Search for the cell housing the specified text and yield its [x, y] center coordinate. 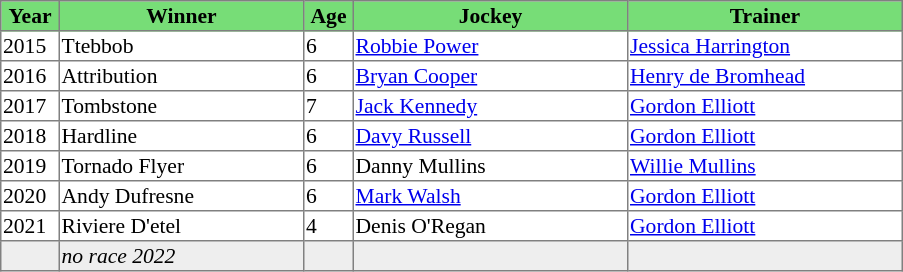
Denis O'Regan [490, 226]
Jack Kennedy [490, 106]
Tombstone [181, 106]
2020 [30, 196]
2021 [30, 226]
Jessica Harrington [765, 46]
Henry de Bromhead [765, 76]
2016 [30, 76]
Jockey [490, 16]
2018 [30, 136]
4 [329, 226]
Danny Mullins [490, 166]
Year [30, 16]
Andy Dufresne [181, 196]
Bryan Cooper [490, 76]
Willie Mullins [765, 166]
Winner [181, 16]
Age [329, 16]
2017 [30, 106]
Robbie Power [490, 46]
2019 [30, 166]
Riviere D'etel [181, 226]
Attribution [181, 76]
Hardline [181, 136]
Davy Russell [490, 136]
7 [329, 106]
Trainer [765, 16]
Mark Walsh [490, 196]
Tornado Flyer [181, 166]
Ttebbob [181, 46]
2015 [30, 46]
no race 2022 [181, 256]
